Pinpoint the cell where the given text exists, returning its [x, y] midpoint coordinate. 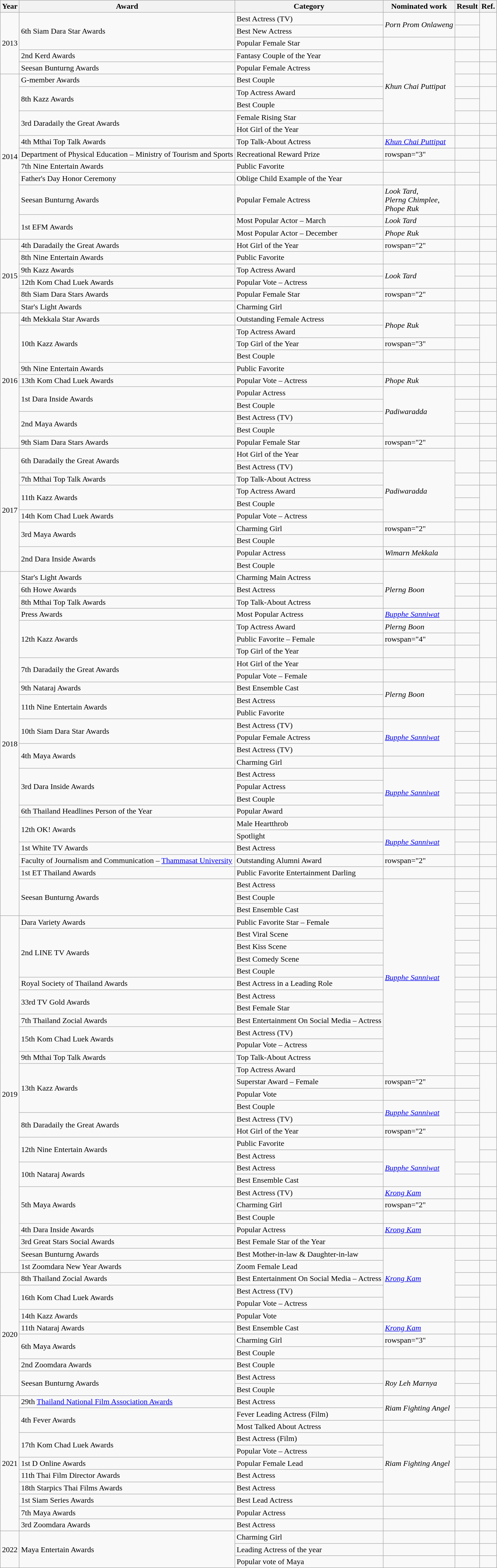
2018 [10, 744]
3rd Zoomdara Awards [127, 1525]
14th Kom Chad Luek Awards [127, 516]
8th Kazz Awards [127, 99]
Best Female Star [309, 1008]
4th Maya Awards [127, 756]
2013 [10, 43]
12th Kazz Awards [127, 639]
9th Kazz Awards [127, 270]
8th Thailand Zocial Awards [127, 1279]
Best Actress (Film) [309, 1439]
Royal Society of Thailand Awards [127, 984]
6th Howe Awards [127, 590]
Fantasy Couple of the Year [309, 56]
11th Kazz Awards [127, 497]
Most Popular Actor – December [309, 233]
8th Siam Dara Stars Awards [127, 294]
9th Nataraj Awards [127, 688]
3rd Great Stars Social Awards [127, 1242]
Roy Leh Marnya [419, 1383]
2017 [10, 510]
4th Dara Inside Awards [127, 1230]
2019 [10, 1094]
8th Daradaily the Great Awards [127, 1125]
7th Thailand Zocial Awards [127, 1020]
Oblige Child Example of the Year [309, 179]
Outstanding Alumni Award [309, 860]
2015 [10, 276]
Best Female Star of the Year [309, 1242]
1st Siam Series Awards [127, 1500]
Charming Main Actress [309, 578]
Most Popular Actor – March [309, 221]
Father's Day Honor Ceremony [127, 179]
13th Kazz Awards [127, 1088]
Best Actress in a Leading Role [309, 984]
11th Nataraj Awards [127, 1328]
6th Maya Awards [127, 1346]
7th Maya Awards [127, 1512]
Best New Actress [309, 31]
Year [10, 6]
7th Nine Entertain Awards [127, 166]
1st White TV Awards [127, 848]
Fever Leading Actress (Film) [309, 1414]
Best Comedy Scene [309, 959]
Public Favorite Star – Female [309, 922]
11th Nine Entertain Awards [127, 707]
7th Daradaily the Great Awards [127, 670]
Leading Actress of the year [309, 1549]
12th OK! Awards [127, 830]
Result [467, 6]
G-member Awards [127, 80]
4th Mekkala Star Awards [127, 319]
Best Viral Scene [309, 934]
14th Kazz Awards [127, 1316]
Male Heartthrob [309, 824]
6th Thailand Headlines Person of the Year [127, 811]
3rd Daradaily the Great Awards [127, 123]
Popular vote of Maya [309, 1562]
1st Dara Inside Awards [127, 399]
6th Daradaily the Great Awards [127, 461]
2nd Dara Inside Awards [127, 559]
Dara Variety Awards [127, 922]
Outstanding Female Actress [309, 319]
8th Mthai Top Talk Awards [127, 602]
Most Popular Actress [309, 614]
1st ET Thailand Awards [127, 873]
15th Kom Chad Luek Awards [127, 1039]
2nd LINE TV Awards [127, 953]
Faculty of Journalism and Communication – Thammasat University [127, 860]
2022 [10, 1549]
3rd Maya Awards [127, 534]
Spotlight [309, 836]
4th Mthai Top Talk Awards [127, 142]
1st EFM Awards [127, 227]
Ref. [488, 6]
Popular Female Lead [309, 1463]
5th Maya Awards [127, 1205]
rowspan="4" [419, 639]
2014 [10, 156]
Popular Vote – Female [309, 676]
Superstar Award – Female [309, 1082]
10th Nataraj Awards [127, 1174]
Public Favorite – Female [309, 639]
29th Thailand National Film Association Awards [127, 1402]
Department of Physical Education – Ministry of Tourism and Sports [127, 154]
1st Zoomdara New Year Awards [127, 1266]
2nd Kerd Awards [127, 56]
13th Kom Chad Luek Awards [127, 381]
Best Mother-in-law & Daughter-in-law [309, 1254]
8th Nine Entertain Awards [127, 258]
10th Kazz Awards [127, 344]
1st D Online Awards [127, 1463]
12th Kom Chad Luek Awards [127, 282]
4th Fever Awards [127, 1420]
11th Thai Film Director Awards [127, 1476]
Award [127, 6]
7th Mthai Top Talk Awards [127, 479]
Female Rising Star [309, 117]
Public Favorite Entertainment Darling [309, 873]
Zoom Female Lead [309, 1266]
17th Kom Chad Luek Awards [127, 1445]
Nominated work [419, 6]
Popular Award [309, 811]
18th Starpics Thai Films Awards [127, 1488]
3rd Dara Inside Awards [127, 787]
Best Lead Actress [309, 1500]
2016 [10, 381]
9th Nine Entertain Awards [127, 368]
Category [309, 6]
9th Siam Dara Stars Awards [127, 442]
2nd Maya Awards [127, 424]
6th Siam Dara Star Awards [127, 31]
10th Siam Dara Star Awards [127, 731]
Press Awards [127, 614]
2nd Zoomdara Awards [127, 1365]
Recreational Reward Prize [309, 154]
12th Nine Entertain Awards [127, 1149]
Best Kiss Scene [309, 946]
Wimarn Mekkala [419, 553]
16th Kom Chad Luek Awards [127, 1297]
2020 [10, 1334]
Porn Prom Onlaweng [419, 25]
4th Daradaily the Great Awards [127, 245]
2021 [10, 1464]
Most Talked About Actress [309, 1426]
33rd TV Gold Awards [127, 1002]
9th Mthai Top Talk Awards [127, 1057]
Look Tard, Plerng Chimplee, Phope Ruk [419, 200]
Maya Entertain Awards [127, 1549]
